Locate the cell with the specified text and output its (X, Y) center coordinate. 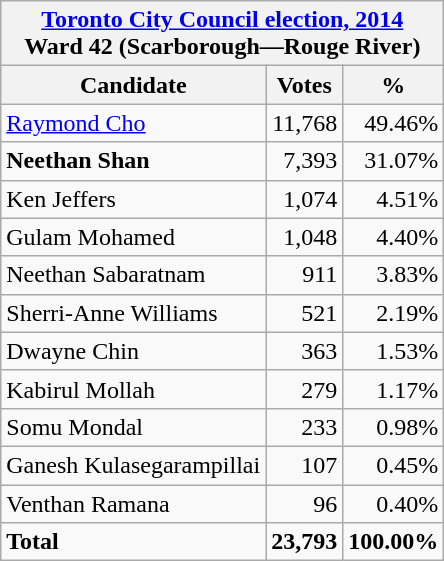
Neethan Sabaratnam (134, 275)
Venthan Ramana (134, 503)
Sherri-Anne Williams (134, 313)
Dwayne Chin (134, 351)
Gulam Mohamed (134, 237)
Votes (304, 85)
% (394, 85)
Raymond Cho (134, 123)
11,768 (304, 123)
521 (304, 313)
4.51% (394, 199)
Candidate (134, 85)
1.17% (394, 389)
49.46% (394, 123)
23,793 (304, 542)
Ganesh Kulasegarampillai (134, 465)
31.07% (394, 161)
107 (304, 465)
96 (304, 503)
100.00% (394, 542)
0.40% (394, 503)
Total (134, 542)
233 (304, 427)
0.45% (394, 465)
Kabirul Mollah (134, 389)
1,048 (304, 237)
Neethan Shan (134, 161)
4.40% (394, 237)
Somu Mondal (134, 427)
Toronto City Council election, 2014Ward 42 (Scarborough—Rouge River) (222, 34)
1,074 (304, 199)
0.98% (394, 427)
7,393 (304, 161)
Ken Jeffers (134, 199)
1.53% (394, 351)
2.19% (394, 313)
279 (304, 389)
911 (304, 275)
3.83% (394, 275)
363 (304, 351)
